Pinpoint the cell where the given text exists, returning its [x, y] midpoint coordinate. 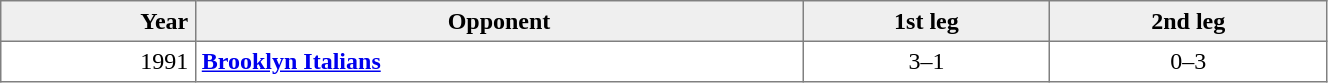
Brooklyn Italians [499, 61]
1st leg [926, 21]
2nd leg [1188, 21]
3–1 [926, 61]
0–3 [1188, 61]
Year [98, 21]
1991 [98, 61]
Opponent [499, 21]
